For the text-containing cell, return its midpoint in (X, Y) coordinate format. 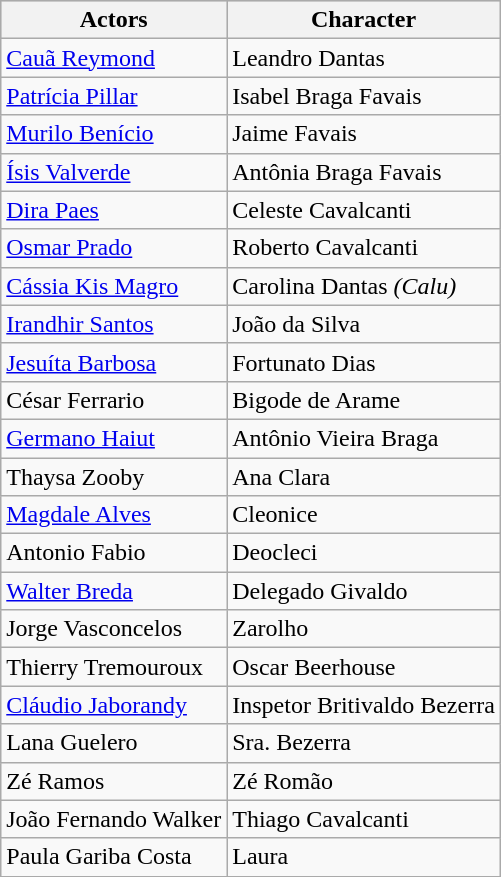
Cássia Kis Magro (114, 286)
César Ferrario (114, 400)
João da Silva (364, 324)
Celeste Cavalcanti (364, 210)
Osmar Prado (114, 248)
Zarolho (364, 629)
Jaime Favais (364, 134)
Ana Clara (364, 477)
Zé Ramos (114, 781)
Deocleci (364, 553)
Oscar Beerhouse (364, 667)
Fortunato Dias (364, 362)
Isabel Braga Favais (364, 96)
Jorge Vasconcelos (114, 629)
Antonio Fabio (114, 553)
Paula Gariba Costa (114, 857)
Patrícia Pillar (114, 96)
Cleonice (364, 515)
Lana Guelero (114, 743)
Sra. Bezerra (364, 743)
Roberto Cavalcanti (364, 248)
Germano Haiut (114, 438)
Carolina Dantas (Calu) (364, 286)
Thiago Cavalcanti (364, 819)
Actors (114, 20)
Laura (364, 857)
Character (364, 20)
Walter Breda (114, 591)
Cláudio Jaborandy (114, 705)
Jesuíta Barbosa (114, 362)
Zé Romão (364, 781)
Dira Paes (114, 210)
Antônia Braga Favais (364, 172)
Thierry Tremouroux (114, 667)
Leandro Dantas (364, 58)
Delegado Givaldo (364, 591)
Inspetor Britivaldo Bezerra (364, 705)
Bigode de Arame (364, 400)
Thaysa Zooby (114, 477)
Cauã Reymond (114, 58)
João Fernando Walker (114, 819)
Irandhir Santos (114, 324)
Antônio Vieira Braga (364, 438)
Magdale Alves (114, 515)
Ísis Valverde (114, 172)
Murilo Benício (114, 134)
